Return (x, y) of the center of cell containing provided text 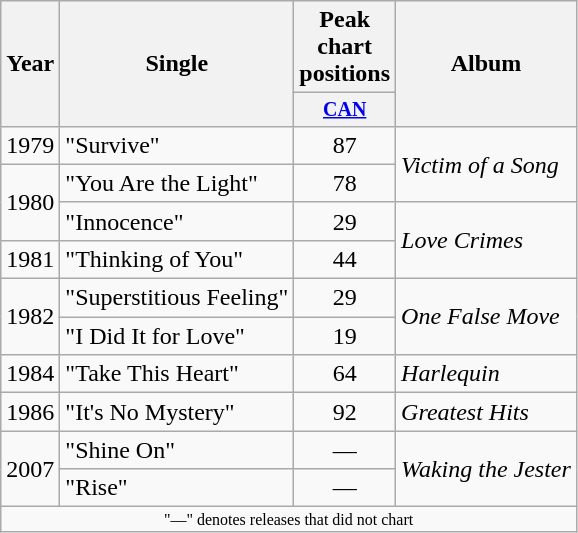
"I Did It for Love" (177, 336)
87 (345, 145)
1982 (30, 317)
Greatest Hits (486, 412)
78 (345, 183)
19 (345, 336)
1984 (30, 374)
1979 (30, 145)
44 (345, 259)
1980 (30, 202)
"—" denotes releases that did not chart (289, 519)
Year (30, 64)
Love Crimes (486, 240)
"Take This Heart" (177, 374)
"Survive" (177, 145)
"You Are the Light" (177, 183)
Victim of a Song (486, 164)
"Innocence" (177, 221)
Harlequin (486, 374)
Single (177, 64)
92 (345, 412)
"Shine On" (177, 450)
1981 (30, 259)
CAN (345, 110)
"It's No Mystery" (177, 412)
"Thinking of You" (177, 259)
1986 (30, 412)
2007 (30, 469)
"Superstitious Feeling" (177, 298)
Album (486, 64)
Peak chart positions (345, 47)
One False Move (486, 317)
Waking the Jester (486, 469)
"Rise" (177, 488)
64 (345, 374)
